For the text-containing cell, return its midpoint in [x, y] coordinate format. 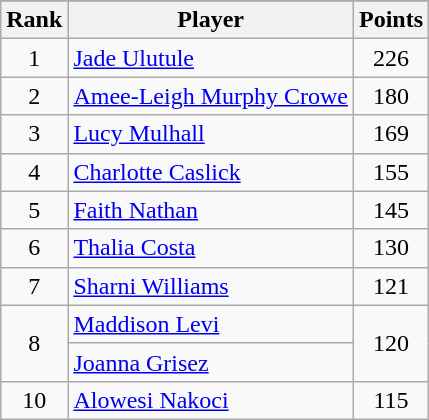
226 [392, 58]
4 [34, 172]
Player [211, 20]
7 [34, 286]
Rank [34, 20]
145 [392, 210]
Jade Ulutule [211, 58]
8 [34, 343]
Points [392, 20]
121 [392, 286]
Thalia Costa [211, 248]
120 [392, 343]
Lucy Mulhall [211, 134]
Faith Nathan [211, 210]
Alowesi Nakoci [211, 400]
Maddison Levi [211, 324]
169 [392, 134]
180 [392, 96]
6 [34, 248]
10 [34, 400]
115 [392, 400]
5 [34, 210]
Joanna Grisez [211, 362]
Amee-Leigh Murphy Crowe [211, 96]
1 [34, 58]
130 [392, 248]
2 [34, 96]
155 [392, 172]
Charlotte Caslick [211, 172]
3 [34, 134]
Sharni Williams [211, 286]
